Search for the cell housing the specified text and yield its (X, Y) center coordinate. 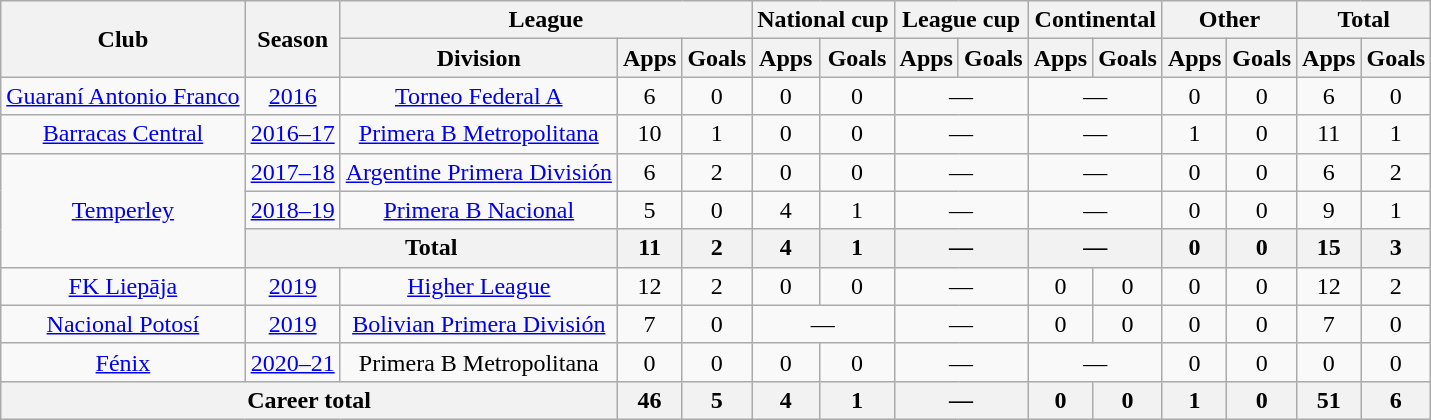
Barracas Central (123, 134)
2018–19 (292, 210)
Club (123, 39)
Guaraní Antonio Franco (123, 96)
2016 (292, 96)
Continental (1095, 20)
Torneo Federal A (478, 96)
Division (478, 58)
Season (292, 39)
Temperley (123, 210)
League (546, 20)
Other (1229, 20)
Higher League (478, 286)
15 (1329, 248)
51 (1329, 400)
FK Liepāja (123, 286)
2016–17 (292, 134)
3 (1396, 248)
Primera B Nacional (478, 210)
National cup (823, 20)
2020–21 (292, 362)
League cup (961, 20)
Career total (310, 400)
Argentine Primera División (478, 172)
10 (649, 134)
2017–18 (292, 172)
Nacional Potosí (123, 324)
9 (1329, 210)
46 (649, 400)
Bolivian Primera División (478, 324)
Fénix (123, 362)
